Search for the cell housing the specified text and yield its [X, Y] center coordinate. 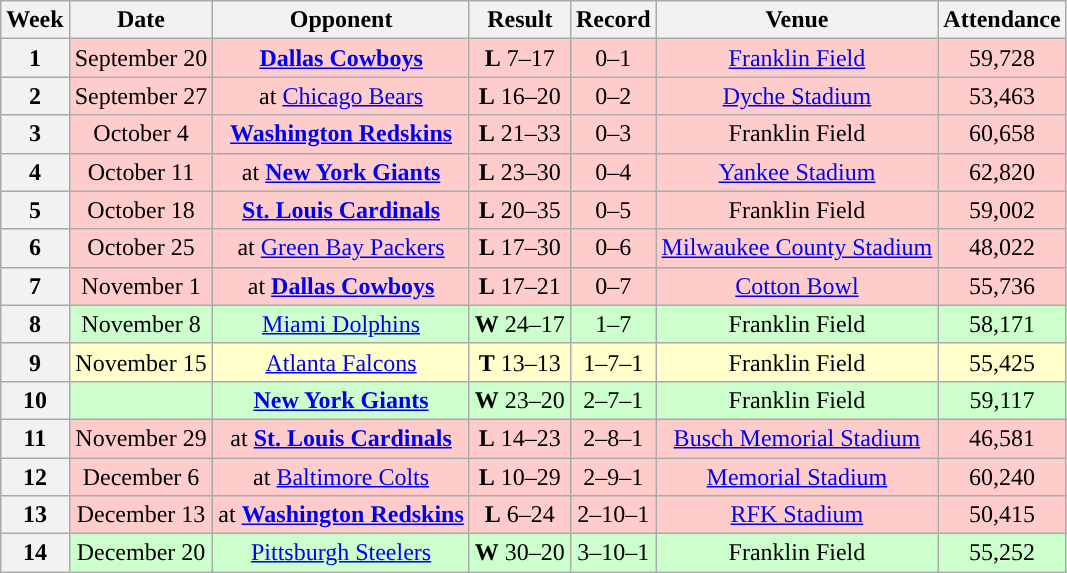
December 6 [141, 477]
11 [35, 438]
L 14–23 [520, 438]
December 13 [141, 515]
50,415 [1002, 515]
2 [35, 96]
2–8–1 [613, 438]
November 8 [141, 324]
0–1 [613, 58]
53,463 [1002, 96]
September 20 [141, 58]
L 21–33 [520, 134]
3–10–1 [613, 553]
55,736 [1002, 286]
September 27 [141, 96]
59,728 [1002, 58]
60,658 [1002, 134]
October 4 [141, 134]
Record [613, 20]
at Dallas Cowboys [341, 286]
Pittsburgh Steelers [341, 553]
Washington Redskins [341, 134]
0–4 [613, 172]
59,117 [1002, 400]
55,252 [1002, 553]
L 10–29 [520, 477]
4 [35, 172]
2–9–1 [613, 477]
Dallas Cowboys [341, 58]
58,171 [1002, 324]
5 [35, 210]
at New York Giants [341, 172]
at Chicago Bears [341, 96]
New York Giants [341, 400]
December 20 [141, 553]
7 [35, 286]
L 20–35 [520, 210]
6 [35, 248]
October 11 [141, 172]
Week [35, 20]
60,240 [1002, 477]
W 23–20 [520, 400]
2–10–1 [613, 515]
Attendance [1002, 20]
10 [35, 400]
0–2 [613, 96]
at Baltimore Colts [341, 477]
at Green Bay Packers [341, 248]
0–3 [613, 134]
Busch Memorial Stadium [797, 438]
T 13–13 [520, 362]
Dyche Stadium [797, 96]
Miami Dolphins [341, 324]
14 [35, 553]
55,425 [1002, 362]
0–5 [613, 210]
November 1 [141, 286]
Yankee Stadium [797, 172]
L 16–20 [520, 96]
L 23–30 [520, 172]
November 29 [141, 438]
St. Louis Cardinals [341, 210]
Memorial Stadium [797, 477]
W 24–17 [520, 324]
0–7 [613, 286]
Date [141, 20]
1–7–1 [613, 362]
9 [35, 362]
59,002 [1002, 210]
Milwaukee County Stadium [797, 248]
Atlanta Falcons [341, 362]
L 17–21 [520, 286]
at St. Louis Cardinals [341, 438]
November 15 [141, 362]
Result [520, 20]
1–7 [613, 324]
L 7–17 [520, 58]
W 30–20 [520, 553]
Cotton Bowl [797, 286]
L 17–30 [520, 248]
48,022 [1002, 248]
1 [35, 58]
12 [35, 477]
at Washington Redskins [341, 515]
L 6–24 [520, 515]
Venue [797, 20]
October 18 [141, 210]
2–7–1 [613, 400]
Opponent [341, 20]
3 [35, 134]
RFK Stadium [797, 515]
0–6 [613, 248]
46,581 [1002, 438]
13 [35, 515]
October 25 [141, 248]
62,820 [1002, 172]
8 [35, 324]
